Determine the [X, Y] coordinate at the center of the cell enclosing the given text.  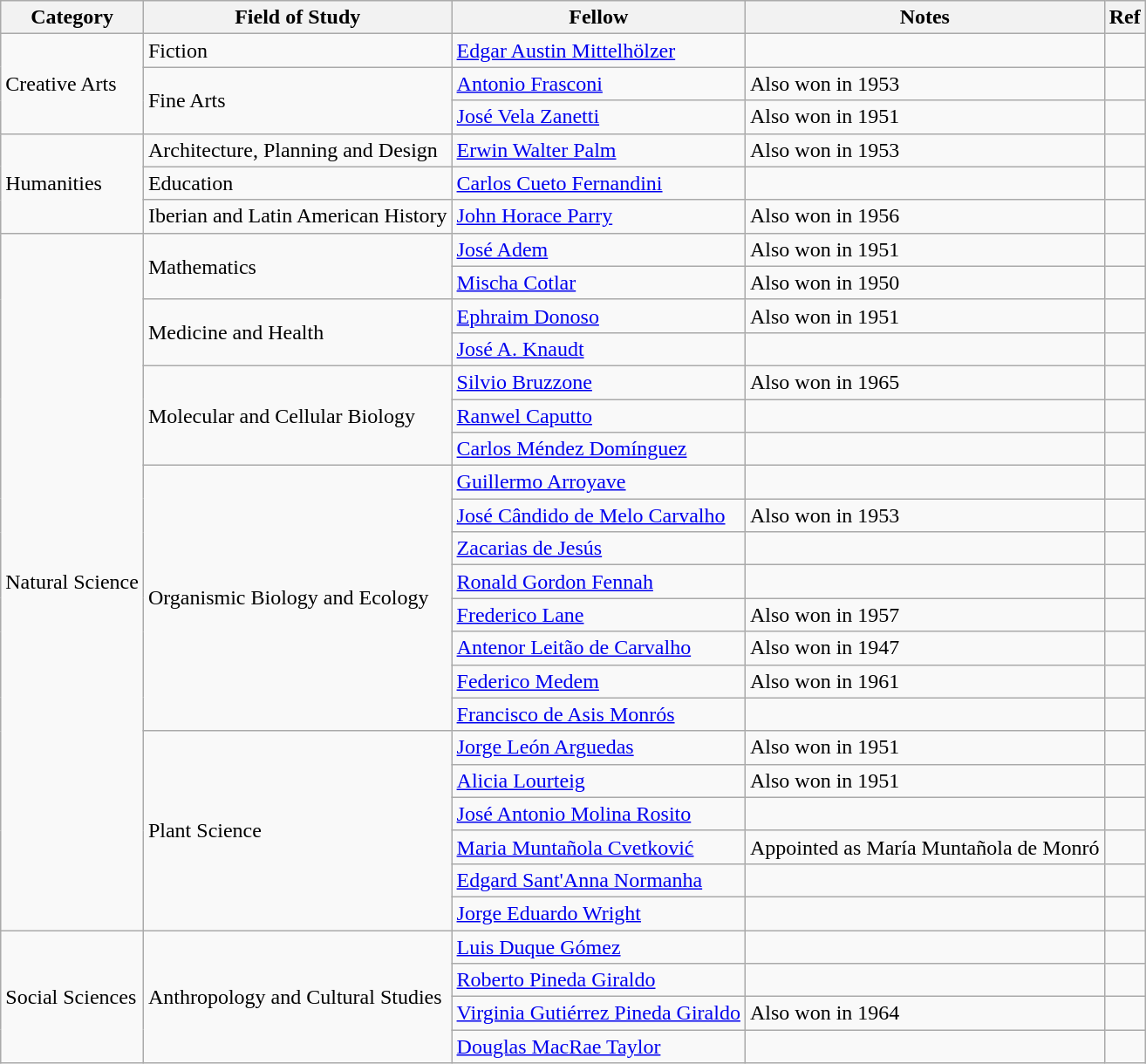
Social Sciences [72, 996]
Also won in 1965 [924, 382]
Edgard Sant'Anna Normanha [598, 880]
Natural Science [72, 581]
José Adem [598, 249]
Carlos Méndez Domínguez [598, 449]
Anthropology and Cultural Studies [297, 996]
Alicia Lourteig [598, 781]
Federico Medem [598, 681]
Virginia Gutiérrez Pineda Giraldo [598, 1013]
Roberto Pineda Giraldo [598, 980]
Maria Muntañola Cvetković [598, 847]
Erwin Walter Palm [598, 150]
José Vela Zanetti [598, 117]
Luis Duque Gómez [598, 946]
Jorge León Arguedas [598, 747]
Ref [1125, 17]
Molecular and Cellular Biology [297, 415]
Silvio Bruzzone [598, 382]
Also won in 1947 [924, 648]
Category [72, 17]
Frederico Lane [598, 615]
Antonio Frasconi [598, 84]
John Horace Parry [598, 216]
Mathematics [297, 266]
Education [297, 183]
José A. Knaudt [598, 349]
Francisco de Asis Monrós [598, 714]
Mischa Cotlar [598, 283]
Field of Study [297, 17]
Plant Science [297, 830]
Fellow [598, 17]
Also won in 1957 [924, 615]
Organismic Biology and Ecology [297, 598]
Fine Arts [297, 100]
José Cândido de Melo Carvalho [598, 515]
Douglas MacRae Taylor [598, 1047]
Iberian and Latin American History [297, 216]
Carlos Cueto Fernandini [598, 183]
Architecture, Planning and Design [297, 150]
Creative Arts [72, 84]
Ronald Gordon Fennah [598, 582]
Also won in 1961 [924, 681]
Also won in 1950 [924, 283]
Guillermo Arroyave [598, 482]
Humanities [72, 183]
Jorge Eduardo Wright [598, 913]
Ephraim Donoso [598, 316]
Notes [924, 17]
Edgar Austin Mittelhölzer [598, 51]
Ranwel Caputto [598, 416]
Zacarias de Jesús [598, 549]
José Antonio Molina Rosito [598, 814]
Medicine and Health [297, 332]
Also won in 1964 [924, 1013]
Also won in 1956 [924, 216]
Fiction [297, 51]
Antenor Leitão de Carvalho [598, 648]
Appointed as María Muntañola de Monró [924, 847]
